Capture the cell that displays the provided text and extract its [x, y] central coordinate. 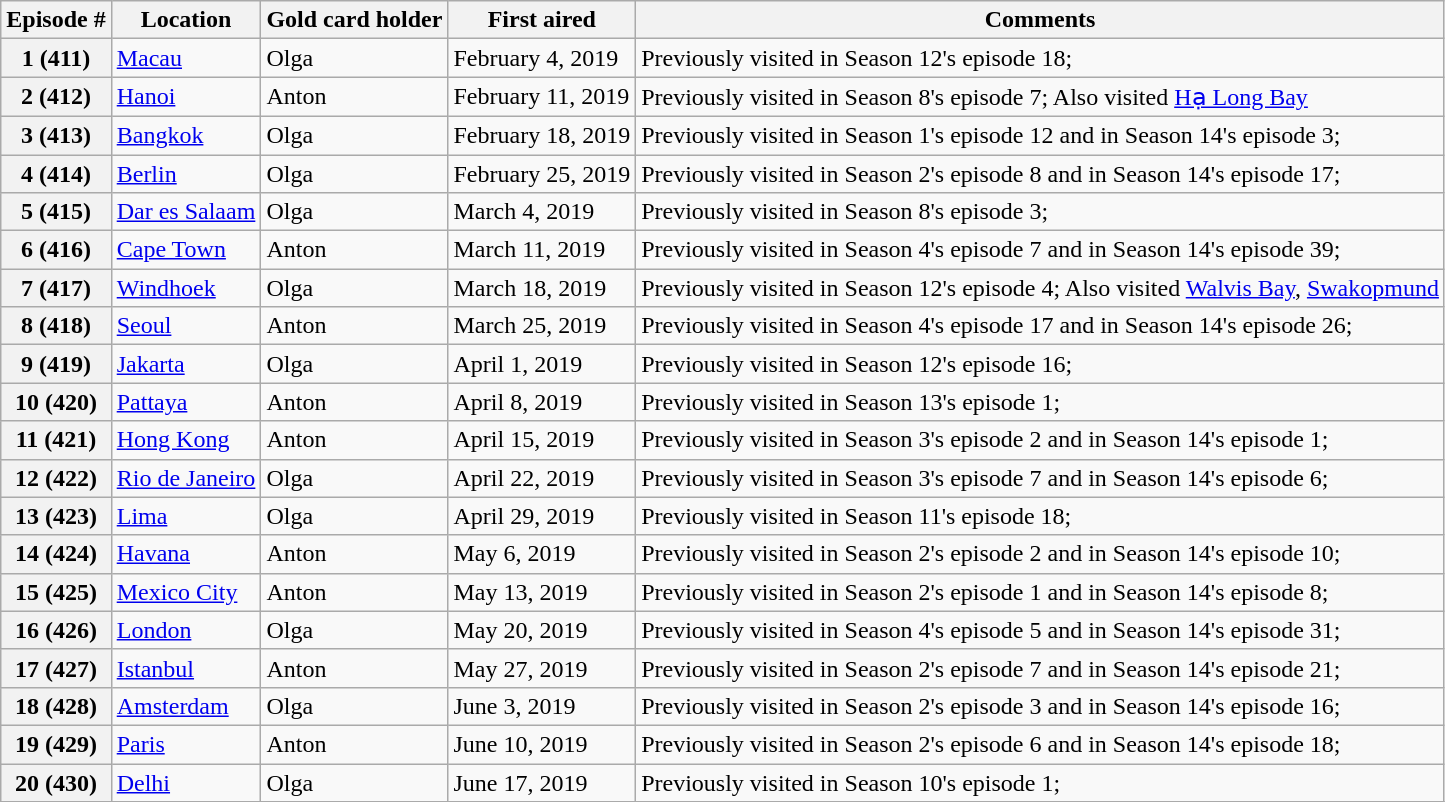
Hong Kong [186, 440]
Previously visited in Season 8's episode 3; [1040, 212]
Macau [186, 58]
16 (426) [56, 630]
London [186, 630]
Previously visited in Season 12's episode 4; Also visited Walvis Bay, Swakopmund [1040, 288]
Previously visited in Season 12's episode 18; [1040, 58]
Jakarta [186, 364]
Previously visited in Season 1's episode 12 and in Season 14's episode 3; [1040, 135]
June 3, 2019 [542, 706]
Previously visited in Season 2's episode 2 and in Season 14's episode 10; [1040, 554]
First aired [542, 20]
20 (430) [56, 783]
Seoul [186, 326]
February 18, 2019 [542, 135]
Cape Town [186, 250]
Previously visited in Season 4's episode 5 and in Season 14's episode 31; [1040, 630]
Location [186, 20]
2 (412) [56, 97]
February 4, 2019 [542, 58]
3 (413) [56, 135]
7 (417) [56, 288]
March 11, 2019 [542, 250]
February 25, 2019 [542, 173]
4 (414) [56, 173]
10 (420) [56, 402]
13 (423) [56, 516]
15 (425) [56, 592]
Berlin [186, 173]
April 1, 2019 [542, 364]
June 10, 2019 [542, 744]
Previously visited in Season 2's episode 3 and in Season 14's episode 16; [1040, 706]
Previously visited in Season 13's episode 1; [1040, 402]
June 17, 2019 [542, 783]
Mexico City [186, 592]
March 18, 2019 [542, 288]
May 20, 2019 [542, 630]
Istanbul [186, 668]
Delhi [186, 783]
Previously visited in Season 3's episode 2 and in Season 14's episode 1; [1040, 440]
Gold card holder [354, 20]
Previously visited in Season 3's episode 7 and in Season 14's episode 6; [1040, 478]
May 13, 2019 [542, 592]
8 (418) [56, 326]
Amsterdam [186, 706]
Previously visited in Season 12's episode 16; [1040, 364]
Lima [186, 516]
Windhoek [186, 288]
5 (415) [56, 212]
Previously visited in Season 4's episode 7 and in Season 14's episode 39; [1040, 250]
Previously visited in Season 2's episode 1 and in Season 14's episode 8; [1040, 592]
Episode # [56, 20]
April 29, 2019 [542, 516]
March 4, 2019 [542, 212]
Hanoi [186, 97]
Previously visited in Season 2's episode 8 and in Season 14's episode 17; [1040, 173]
February 11, 2019 [542, 97]
18 (428) [56, 706]
Previously visited in Season 10's episode 1; [1040, 783]
Previously visited in Season 4's episode 17 and in Season 14's episode 26; [1040, 326]
April 15, 2019 [542, 440]
19 (429) [56, 744]
May 27, 2019 [542, 668]
May 6, 2019 [542, 554]
12 (422) [56, 478]
17 (427) [56, 668]
Rio de Janeiro [186, 478]
Havana [186, 554]
Previously visited in Season 2's episode 7 and in Season 14's episode 21; [1040, 668]
Previously visited in Season 11's episode 18; [1040, 516]
6 (416) [56, 250]
Dar es Salaam [186, 212]
March 25, 2019 [542, 326]
14 (424) [56, 554]
Bangkok [186, 135]
11 (421) [56, 440]
Pattaya [186, 402]
Paris [186, 744]
April 22, 2019 [542, 478]
9 (419) [56, 364]
Previously visited in Season 8's episode 7; Also visited Hạ Long Bay [1040, 97]
Comments [1040, 20]
1 (411) [56, 58]
Previously visited in Season 2's episode 6 and in Season 14's episode 18; [1040, 744]
April 8, 2019 [542, 402]
